Detect which cell encompasses the target text, then output its (x, y) center coordinate. 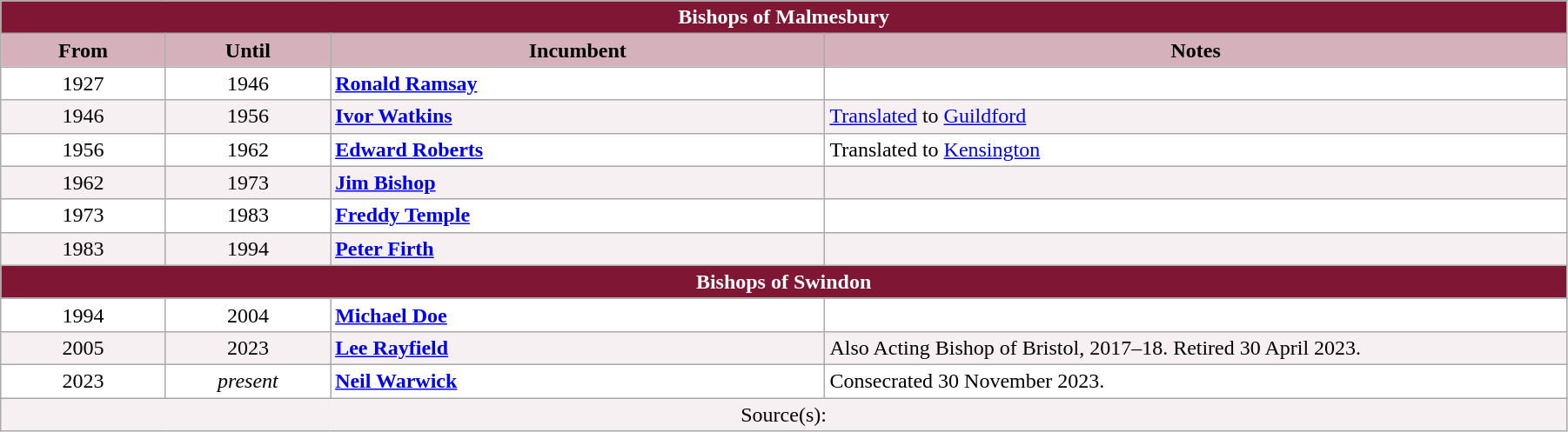
Neil Warwick (578, 381)
present (247, 381)
Incumbent (578, 50)
Ivor Watkins (578, 116)
2005 (84, 348)
Until (247, 50)
Jim Bishop (578, 183)
Lee Rayfield (578, 348)
Bishops of Malmesbury (784, 17)
Translated to Guildford (1196, 116)
From (84, 50)
Consecrated 30 November 2023. (1196, 381)
Ronald Ramsay (578, 83)
Also Acting Bishop of Bristol, 2017–18. Retired 30 April 2023. (1196, 348)
Michael Doe (578, 315)
Translated to Kensington (1196, 150)
1927 (84, 83)
Source(s): (784, 415)
Freddy Temple (578, 216)
Edward Roberts (578, 150)
Notes (1196, 50)
2004 (247, 315)
Peter Firth (578, 249)
Bishops of Swindon (784, 282)
